Pinpoint the cell where the given text exists, returning its [X, Y] midpoint coordinate. 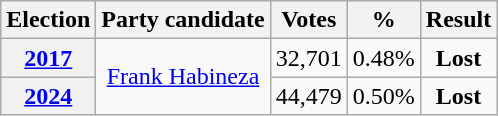
Result [458, 20]
% [384, 20]
Frank Habineza [183, 77]
2017 [48, 58]
32,701 [308, 58]
44,479 [308, 96]
Votes [308, 20]
Party candidate [183, 20]
0.50% [384, 96]
Election [48, 20]
0.48% [384, 58]
2024 [48, 96]
